Detect which cell encompasses the target text, then output its [X, Y] center coordinate. 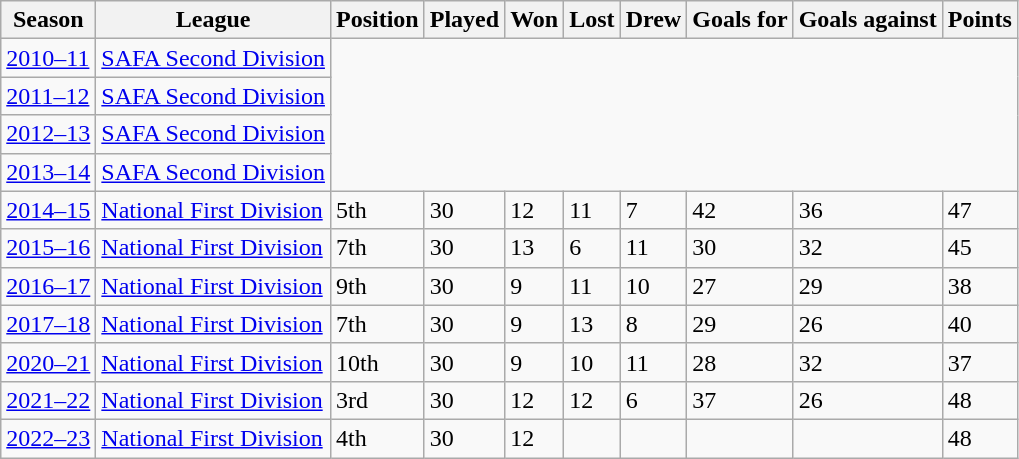
2011–12 [48, 96]
Position [377, 20]
8 [654, 324]
7 [654, 210]
27 [740, 286]
10th [377, 362]
2014–15 [48, 210]
3rd [377, 400]
2021–22 [48, 400]
2015–16 [48, 248]
2012–13 [48, 134]
Drew [654, 20]
36 [868, 210]
League [214, 20]
42 [740, 210]
2020–21 [48, 362]
40 [980, 324]
4th [377, 438]
28 [740, 362]
2010–11 [48, 58]
9th [377, 286]
Goals for [740, 20]
2016–17 [48, 286]
Season [48, 20]
5th [377, 210]
47 [980, 210]
2013–14 [48, 172]
Points [980, 20]
45 [980, 248]
Goals against [868, 20]
38 [980, 286]
2017–18 [48, 324]
Lost [592, 20]
Won [534, 20]
2022–23 [48, 438]
Played [464, 20]
